Identify which cell holds the provided text, then report its [X, Y] central coordinate. 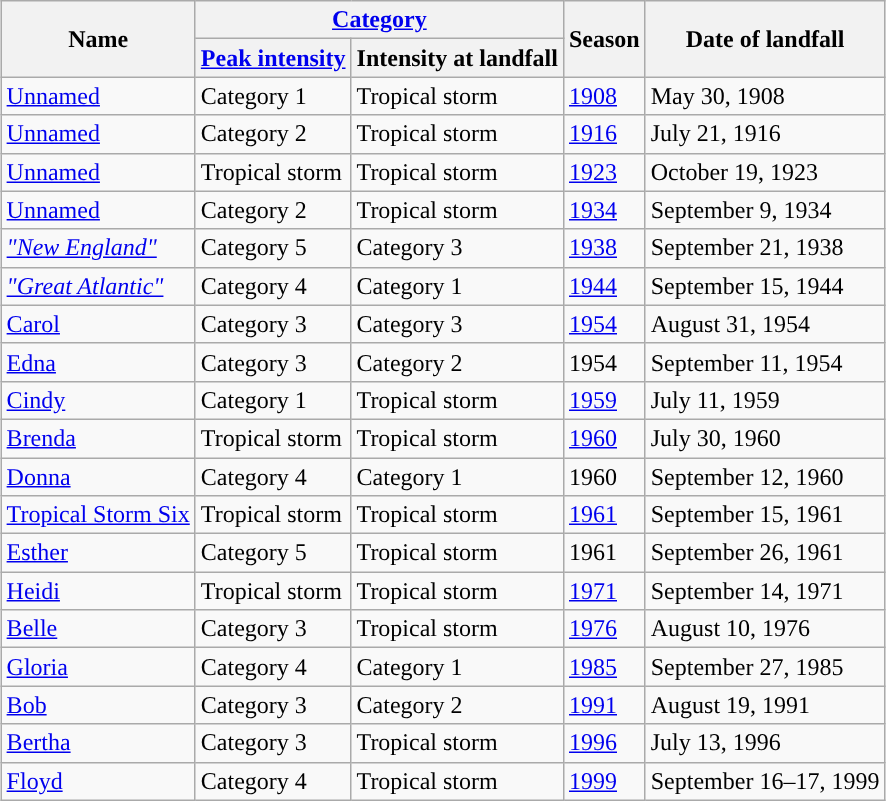
Name [98, 39]
1908 [604, 96]
August 19, 1991 [765, 705]
August 10, 1976 [765, 629]
Category [379, 20]
Bertha [98, 743]
September 21, 1938 [765, 248]
Tropical Storm Six [98, 515]
July 21, 1916 [765, 134]
"New England" [98, 248]
1934 [604, 210]
September 26, 1961 [765, 553]
Season [604, 39]
July 30, 1960 [765, 438]
Floyd [98, 781]
May 30, 1908 [765, 96]
Belle [98, 629]
July 13, 1996 [765, 743]
September 27, 1985 [765, 667]
Cindy [98, 400]
Date of landfall [765, 39]
Carol [98, 324]
1916 [604, 134]
September 14, 1971 [765, 591]
1959 [604, 400]
Bob [98, 705]
Brenda [98, 438]
September 12, 1960 [765, 477]
1991 [604, 705]
Donna [98, 477]
Edna [98, 362]
1999 [604, 781]
September 16–17, 1999 [765, 781]
"Great Atlantic" [98, 286]
1938 [604, 248]
October 19, 1923 [765, 172]
1971 [604, 591]
July 11, 1959 [765, 400]
September 15, 1961 [765, 515]
Intensity at landfall [457, 58]
September 15, 1944 [765, 286]
1985 [604, 667]
Heidi [98, 591]
September 9, 1934 [765, 210]
1996 [604, 743]
Gloria [98, 667]
September 11, 1954 [765, 362]
August 31, 1954 [765, 324]
Esther [98, 553]
1923 [604, 172]
1944 [604, 286]
Peak intensity [273, 58]
1976 [604, 629]
